Provide the (x, y) coordinate of the cell's center where the given text is located.  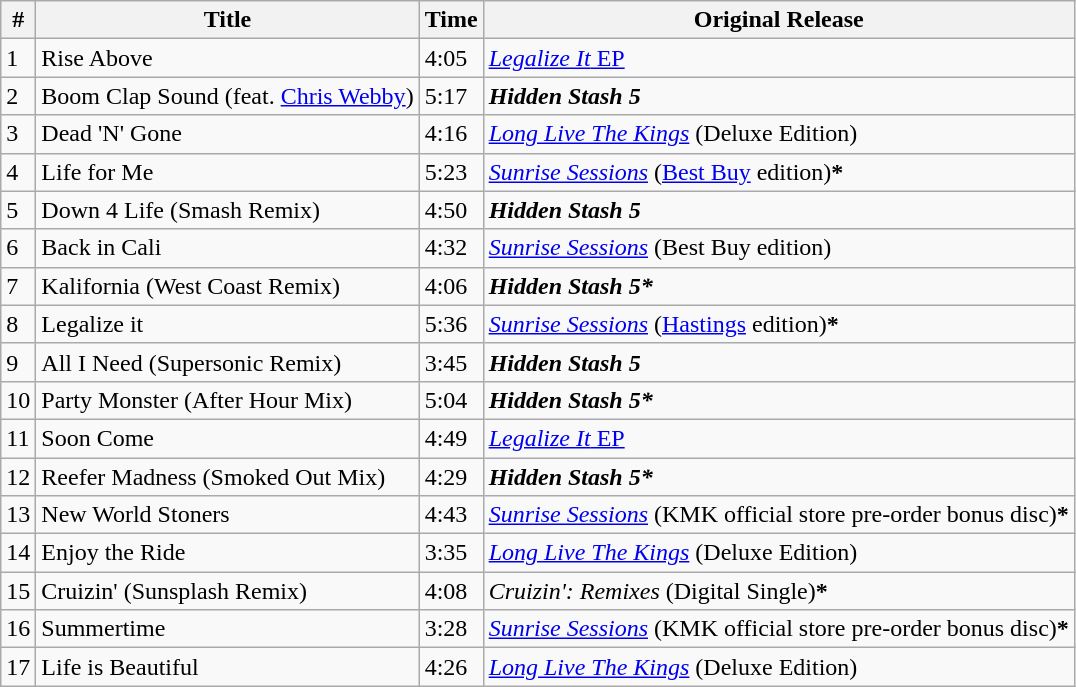
4:32 (451, 248)
Original Release (778, 20)
4:08 (451, 591)
15 (18, 591)
Dead 'N' Gone (228, 134)
Legalize it (228, 324)
5:04 (451, 400)
7 (18, 286)
16 (18, 629)
10 (18, 400)
11 (18, 438)
Down 4 Life (Smash Remix) (228, 210)
5 (18, 210)
Life for Me (228, 172)
17 (18, 667)
All I Need (Supersonic Remix) (228, 362)
# (18, 20)
Cruizin' (Sunsplash Remix) (228, 591)
New World Stoners (228, 515)
1 (18, 58)
Soon Come (228, 438)
5:36 (451, 324)
4:05 (451, 58)
4:50 (451, 210)
3 (18, 134)
Life is Beautiful (228, 667)
Sunrise Sessions (Best Buy edition)* (778, 172)
Cruizin': Remixes (Digital Single)* (778, 591)
Kalifornia (West Coast Remix) (228, 286)
Enjoy the Ride (228, 553)
13 (18, 515)
4:06 (451, 286)
Title (228, 20)
14 (18, 553)
Sunrise Sessions (Hastings edition)* (778, 324)
3:45 (451, 362)
3:28 (451, 629)
4:49 (451, 438)
Back in Cali (228, 248)
5:23 (451, 172)
5:17 (451, 96)
Boom Clap Sound (feat. Chris Webby) (228, 96)
Party Monster (After Hour Mix) (228, 400)
Sunrise Sessions (Best Buy edition) (778, 248)
Time (451, 20)
2 (18, 96)
8 (18, 324)
4:16 (451, 134)
4 (18, 172)
6 (18, 248)
Rise Above (228, 58)
4:29 (451, 477)
4:26 (451, 667)
12 (18, 477)
Summertime (228, 629)
3:35 (451, 553)
Reefer Madness (Smoked Out Mix) (228, 477)
4:43 (451, 515)
9 (18, 362)
